Provide the (X, Y) coordinate of the cell's center where the given text is located.  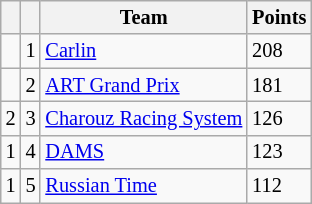
208 (279, 51)
Carlin (144, 51)
126 (279, 118)
112 (279, 186)
123 (279, 152)
5 (31, 186)
181 (279, 85)
Russian Time (144, 186)
Team (144, 17)
Charouz Racing System (144, 118)
ART Grand Prix (144, 85)
4 (31, 152)
3 (31, 118)
DAMS (144, 152)
Points (279, 17)
